Scan for the cell matching the given text and deliver its (X, Y) coordinate at center. 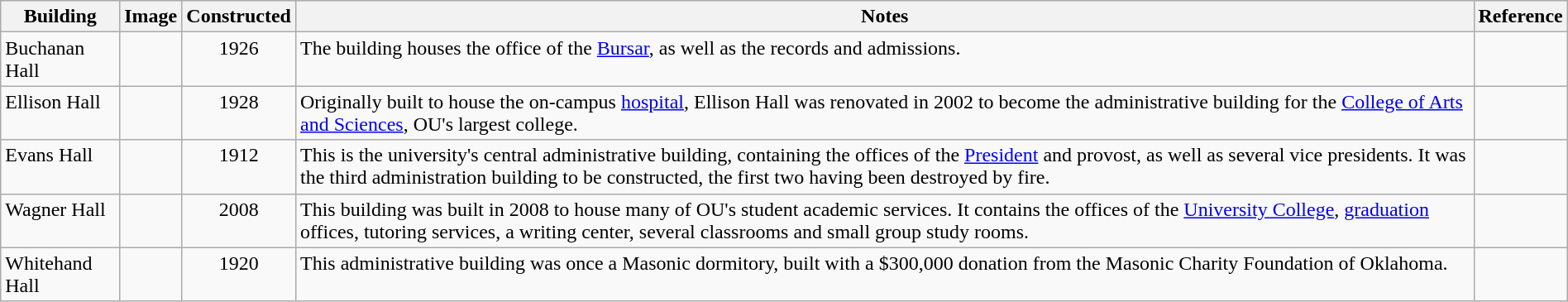
2008 (239, 220)
This administrative building was once a Masonic dormitory, built with a $300,000 donation from the Masonic Charity Foundation of Oklahoma. (885, 275)
1920 (239, 275)
1912 (239, 167)
Constructed (239, 17)
Building (60, 17)
Image (151, 17)
Evans Hall (60, 167)
The building houses the office of the Bursar, as well as the records and admissions. (885, 60)
1928 (239, 113)
1926 (239, 60)
Notes (885, 17)
Reference (1520, 17)
Wagner Hall (60, 220)
Ellison Hall (60, 113)
Whitehand Hall (60, 275)
Buchanan Hall (60, 60)
